Identify which cell holds the provided text, then report its [X, Y] central coordinate. 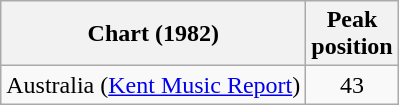
43 [352, 85]
Australia (Kent Music Report) [154, 85]
Chart (1982) [154, 34]
Peakposition [352, 34]
